Detect which cell encompasses the target text, then output its (X, Y) center coordinate. 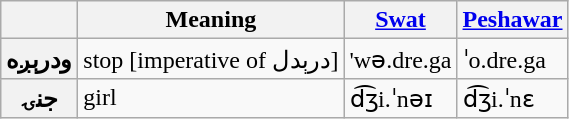
Swat (400, 20)
جنۍ (40, 98)
Peshawar (512, 20)
Meaning (211, 20)
ودرېږه (40, 59)
'wə.dre.ga (400, 59)
stop [imperative of درېدل] (211, 59)
ˈo.dre.ga (512, 59)
d͡ʒi.ˈnɛ (512, 98)
d͡ʒi.ˈnəɪ (400, 98)
girl (211, 98)
